For the text-containing cell, return its midpoint in (x, y) coordinate format. 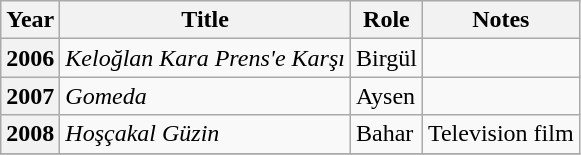
Aysen (386, 96)
2008 (30, 134)
Hoşçakal Güzin (206, 134)
Title (206, 20)
Role (386, 20)
2007 (30, 96)
Television film (500, 134)
Bahar (386, 134)
Birgül (386, 58)
2006 (30, 58)
Notes (500, 20)
Gomeda (206, 96)
Keloğlan Kara Prens'e Karşı (206, 58)
Year (30, 20)
